Return [X, Y] of the center of cell containing provided text 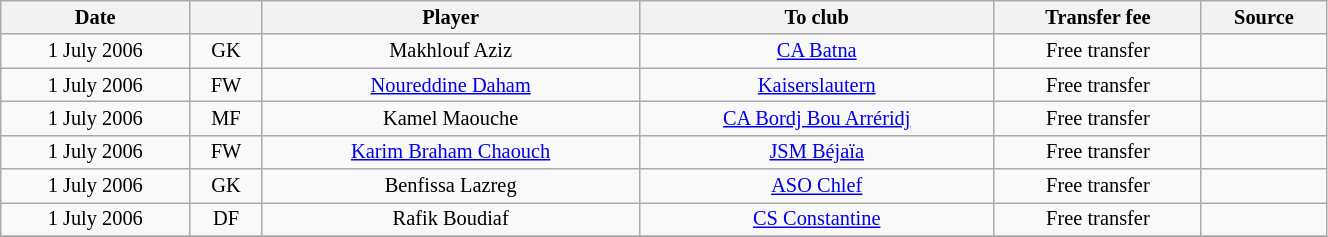
Kaiserslautern [816, 85]
Benfissa Lazreg [450, 186]
CA Bordj Bou Arréridj [816, 118]
Source [1264, 17]
Karim Braham Chaouch [450, 152]
Makhlouf Aziz [450, 51]
ASO Chlef [816, 186]
MF [226, 118]
Player [450, 17]
Rafik Boudiaf [450, 219]
JSM Béjaïa [816, 152]
Transfer fee [1098, 17]
Kamel Maouche [450, 118]
Noureddine Daham [450, 85]
CA Batna [816, 51]
DF [226, 219]
CS Constantine [816, 219]
To club [816, 17]
Date [96, 17]
